Locate the cell with the specified text and output its [X, Y] center coordinate. 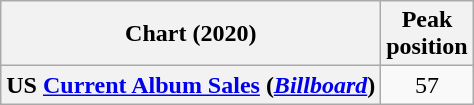
57 [427, 85]
Peak position [427, 34]
Chart (2020) [191, 34]
US Current Album Sales (Billboard) [191, 85]
